Determine the [x, y] coordinate at the center of the cell enclosing the given text.  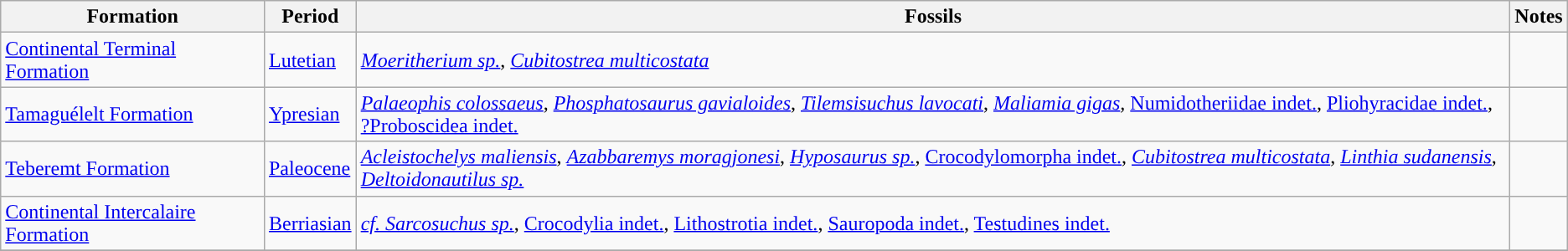
Moeritherium sp., Cubitostrea multicostata [933, 60]
Lutetian [310, 60]
Continental Terminal Formation [132, 60]
Ypresian [310, 114]
Continental Intercalaire Formation [132, 223]
Berriasian [310, 223]
Formation [132, 17]
cf. Sarcosuchus sp., Crocodylia indet., Lithostrotia indet., Sauropoda indet., Testudines indet. [933, 223]
Tamaguélelt Formation [132, 114]
Notes [1539, 17]
Paleocene [310, 169]
Fossils [933, 17]
Period [310, 17]
Teberemt Formation [132, 169]
